Capture the cell that displays the provided text and extract its [X, Y] central coordinate. 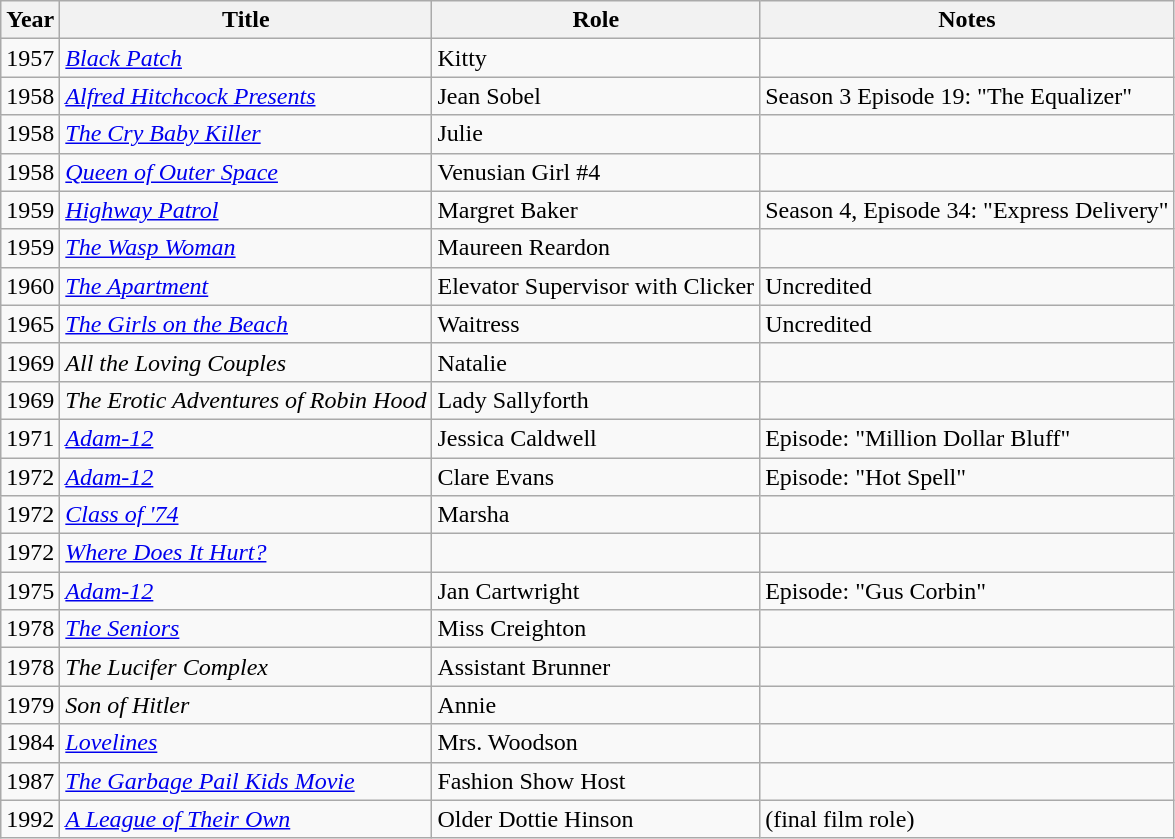
Julie [596, 134]
Waitress [596, 324]
The Girls on the Beach [246, 324]
Venusian Girl #4 [596, 172]
Black Patch [246, 58]
1971 [30, 438]
Lady Sallyforth [596, 400]
Role [596, 20]
Kitty [596, 58]
Miss Creighton [596, 629]
Clare Evans [596, 477]
1957 [30, 58]
Title [246, 20]
The Erotic Adventures of Robin Hood [246, 400]
1975 [30, 591]
Margret Baker [596, 210]
Episode: "Gus Corbin" [968, 591]
Lovelines [246, 743]
Fashion Show Host [596, 781]
All the Loving Couples [246, 362]
1979 [30, 705]
Alfred Hitchcock Presents [246, 96]
The Cry Baby Killer [246, 134]
Episode: "Million Dollar Bluff" [968, 438]
Where Does It Hurt? [246, 553]
Son of Hitler [246, 705]
Assistant Brunner [596, 667]
Season 3 Episode 19: "The Equalizer" [968, 96]
Jessica Caldwell [596, 438]
A League of Their Own [246, 819]
Class of '74 [246, 515]
The Lucifer Complex [246, 667]
Highway Patrol [246, 210]
Annie [596, 705]
1984 [30, 743]
1960 [30, 286]
Season 4, Episode 34: "Express Delivery" [968, 210]
Year [30, 20]
The Garbage Pail Kids Movie [246, 781]
(final film role) [968, 819]
Jan Cartwright [596, 591]
Natalie [596, 362]
Episode: "Hot Spell" [968, 477]
1965 [30, 324]
1992 [30, 819]
The Seniors [246, 629]
Queen of Outer Space [246, 172]
Maureen Reardon [596, 248]
Older Dottie Hinson [596, 819]
Notes [968, 20]
Jean Sobel [596, 96]
Elevator Supervisor with Clicker [596, 286]
Marsha [596, 515]
Mrs. Woodson [596, 743]
The Apartment [246, 286]
The Wasp Woman [246, 248]
1987 [30, 781]
